Provide the [X, Y] coordinate of the cell's center where the given text is located.  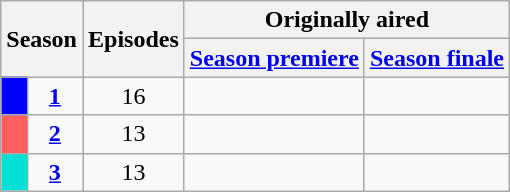
Season premiere [274, 58]
1 [54, 96]
Season finale [436, 58]
2 [54, 134]
Episodes [133, 39]
Originally aired [346, 20]
16 [133, 96]
3 [54, 172]
Season [42, 39]
